Pinpoint the cell where the given text exists, returning its (x, y) midpoint coordinate. 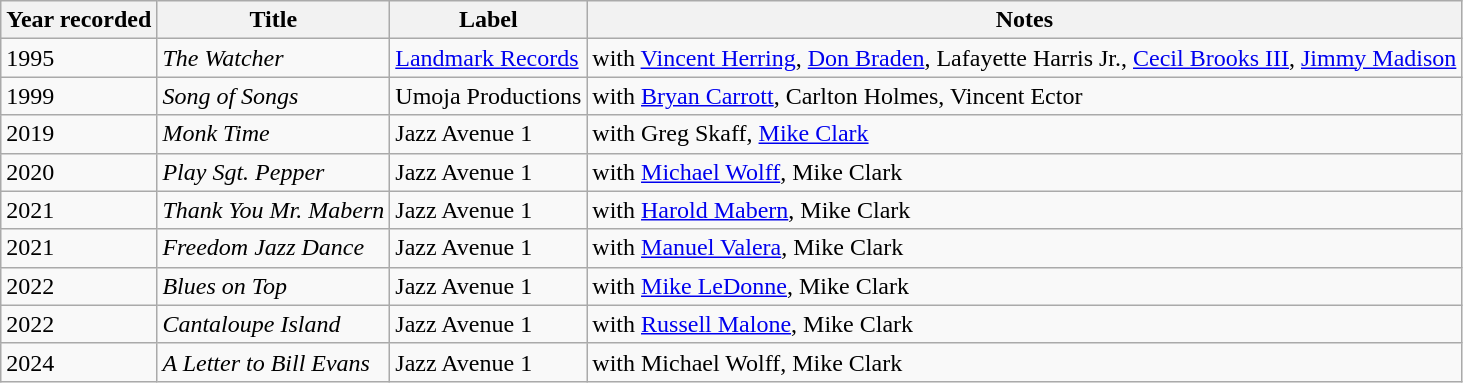
Cantaloupe Island (274, 324)
Umoja Productions (488, 96)
2020 (79, 172)
Thank You Mr. Mabern (274, 210)
Blues on Top (274, 286)
with Vincent Herring, Don Braden, Lafayette Harris Jr., Cecil Brooks III, Jimmy Madison (1024, 58)
with Harold Mabern, Mike Clark (1024, 210)
Year recorded (79, 20)
Landmark Records (488, 58)
Monk Time (274, 134)
with Bryan Carrott, Carlton Holmes, Vincent Ector (1024, 96)
The Watcher (274, 58)
2019 (79, 134)
2024 (79, 362)
Label (488, 20)
with Greg Skaff, Mike Clark (1024, 134)
Play Sgt. Pepper (274, 172)
Song of Songs (274, 96)
with Russell Malone, Mike Clark (1024, 324)
1995 (79, 58)
with Mike LeDonne, Mike Clark (1024, 286)
1999 (79, 96)
A Letter to Bill Evans (274, 362)
Freedom Jazz Dance (274, 248)
Title (274, 20)
with Manuel Valera, Mike Clark (1024, 248)
Notes (1024, 20)
